Output the (X, Y) coordinate of the center of the cell containing the given text.  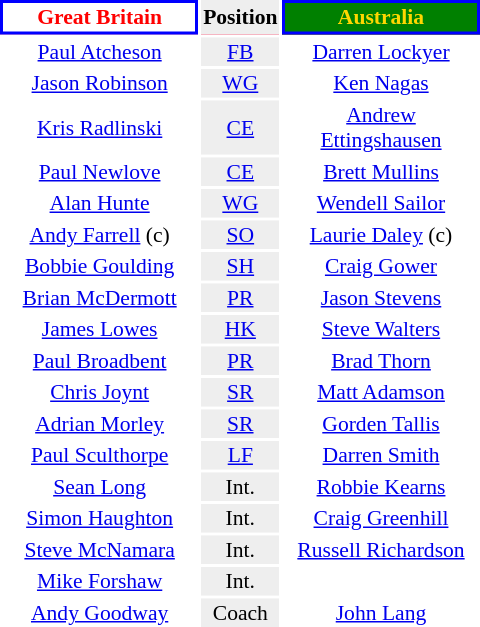
Coach (240, 612)
Mike Forshaw (100, 581)
Darren Smith (381, 455)
Kris Radlinski (100, 127)
Brian McDermott (100, 298)
Matt Adamson (381, 392)
Paul Sculthorpe (100, 455)
Andy Goodway (100, 612)
Laurie Daley (c) (381, 234)
Chris Joynt (100, 392)
Paul Newlove (100, 172)
Adrian Morley (100, 424)
Great Britain (100, 17)
Jason Robinson (100, 83)
James Lowes (100, 329)
Brad Thorn (381, 360)
Craig Greenhill (381, 518)
Jason Stevens (381, 298)
Wendell Sailor (381, 203)
Steve Walters (381, 329)
Andy Farrell (c) (100, 234)
Darren Lockyer (381, 52)
LF (240, 455)
SH (240, 266)
Gorden Tallis (381, 424)
Bobbie Goulding (100, 266)
Ken Nagas (381, 83)
Paul Atcheson (100, 52)
HK (240, 329)
John Lang (381, 612)
Simon Haughton (100, 518)
Alan Hunte (100, 203)
Andrew Ettingshausen (381, 127)
SO (240, 234)
FB (240, 52)
Steve McNamara (100, 550)
Russell Richardson (381, 550)
Paul Broadbent (100, 360)
Sean Long (100, 486)
Robbie Kearns (381, 486)
Australia (381, 17)
Position (240, 17)
Craig Gower (381, 266)
Brett Mullins (381, 172)
